Provide the (x, y) coordinate of the cell's center where the given text is located.  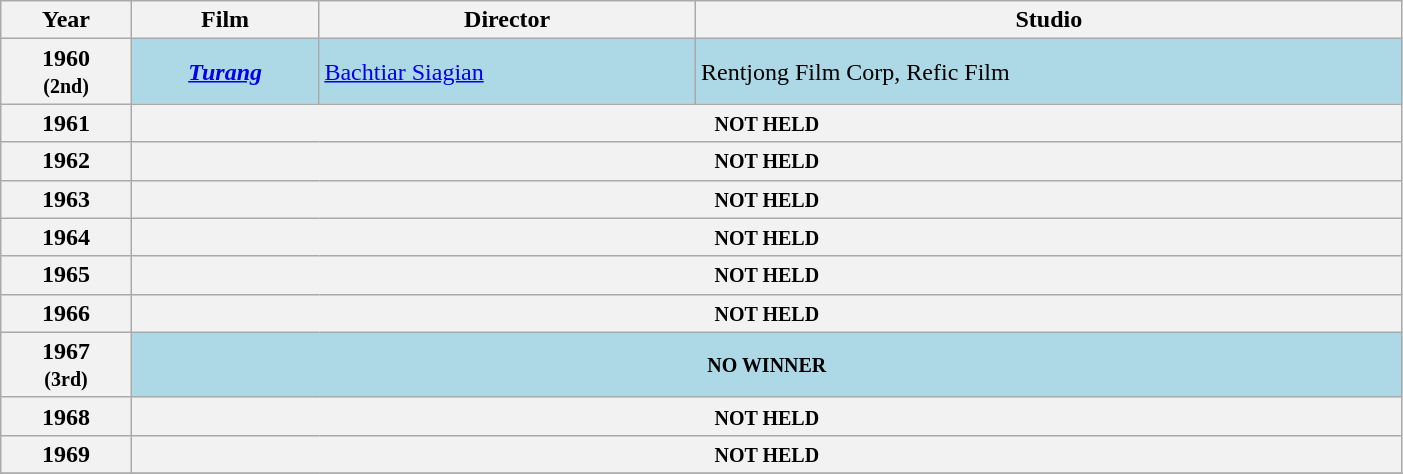
1962 (66, 161)
1966 (66, 313)
Turang (225, 72)
Film (225, 20)
Rentjong Film Corp, Refic Film (1048, 72)
Bachtiar Siagian (508, 72)
1961 (66, 123)
Studio (1048, 20)
1967(3rd) (66, 364)
NO WINNER (766, 364)
Year (66, 20)
Director (508, 20)
1965 (66, 275)
1968 (66, 416)
1960(2nd) (66, 72)
1964 (66, 237)
1963 (66, 199)
1969 (66, 454)
